Provide the [x, y] coordinate of the cell's center where the given text is located.  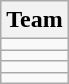
Team [35, 20]
